Return [x, y] of the center of cell containing provided text 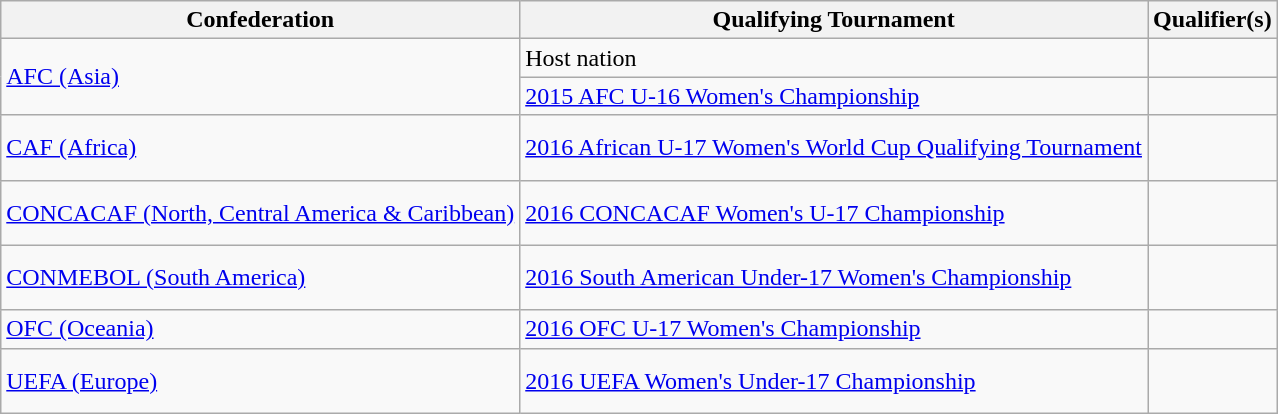
2016 African U-17 Women's World Cup Qualifying Tournament [834, 148]
2015 AFC U-16 Women's Championship [834, 96]
Qualifying Tournament [834, 20]
Confederation [260, 20]
2016 OFC U-17 Women's Championship [834, 329]
OFC (Oceania) [260, 329]
CONCACAF (North, Central America & Caribbean) [260, 212]
2016 UEFA Women's Under-17 Championship [834, 380]
2016 CONCACAF Women's U-17 Championship [834, 212]
AFC (Asia) [260, 77]
UEFA (Europe) [260, 380]
Host nation [834, 58]
CAF (Africa) [260, 148]
CONMEBOL (South America) [260, 278]
2016 South American Under-17 Women's Championship [834, 278]
Qualifier(s) [1213, 20]
